For the text-containing cell, return its midpoint in (X, Y) coordinate format. 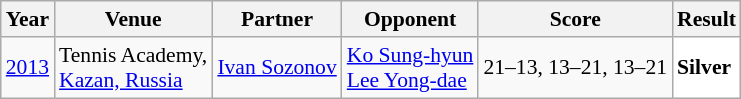
Score (575, 19)
Tennis Academy,Kazan, Russia (133, 68)
Silver (706, 68)
Ko Sung-hyun Lee Yong-dae (410, 68)
Venue (133, 19)
2013 (28, 68)
21–13, 13–21, 13–21 (575, 68)
Partner (276, 19)
Result (706, 19)
Year (28, 19)
Opponent (410, 19)
Ivan Sozonov (276, 68)
